Search for the cell housing the specified text and yield its [X, Y] center coordinate. 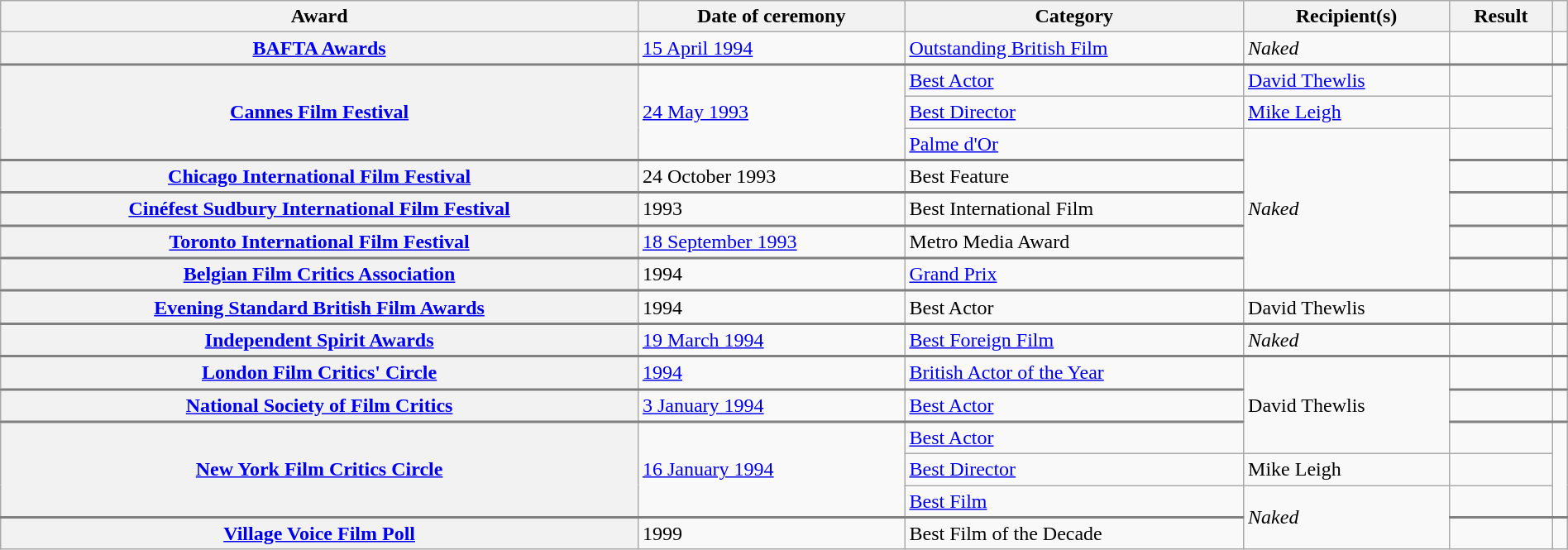
Category [1074, 17]
British Actor of the Year [1074, 373]
Belgian Film Critics Association [319, 275]
Palme d'Or [1074, 144]
16 January 1994 [771, 470]
National Society of Film Critics [319, 405]
24 May 1993 [771, 112]
BAFTA Awards [319, 48]
Toronto International Film Festival [319, 242]
Result [1502, 17]
1999 [771, 534]
15 April 1994 [771, 48]
19 March 1994 [771, 340]
Evening Standard British Film Awards [319, 308]
Cannes Film Festival [319, 112]
Village Voice Film Poll [319, 534]
Date of ceremony [771, 17]
New York Film Critics Circle [319, 470]
Best Foreign Film [1074, 340]
London Film Critics' Circle [319, 373]
Metro Media Award [1074, 242]
Best Feature [1074, 176]
Grand Prix [1074, 275]
1993 [771, 209]
Cinéfest Sudbury International Film Festival [319, 209]
3 January 1994 [771, 405]
Best Film [1074, 501]
Outstanding British Film [1074, 48]
Award [319, 17]
Independent Spirit Awards [319, 340]
Chicago International Film Festival [319, 176]
Best International Film [1074, 209]
Best Film of the Decade [1074, 534]
18 September 1993 [771, 242]
24 October 1993 [771, 176]
Recipient(s) [1346, 17]
